From the cell containing the given text, extract its center point as (x, y) coordinate. 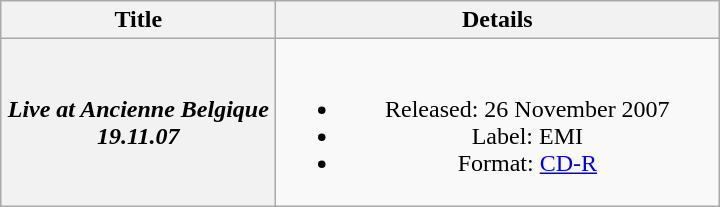
Live at Ancienne Belgique 19.11.07 (138, 122)
Released: 26 November 2007Label: EMIFormat: CD-R (498, 122)
Title (138, 20)
Details (498, 20)
